Determine the [X, Y] coordinate at the center of the cell enclosing the given text.  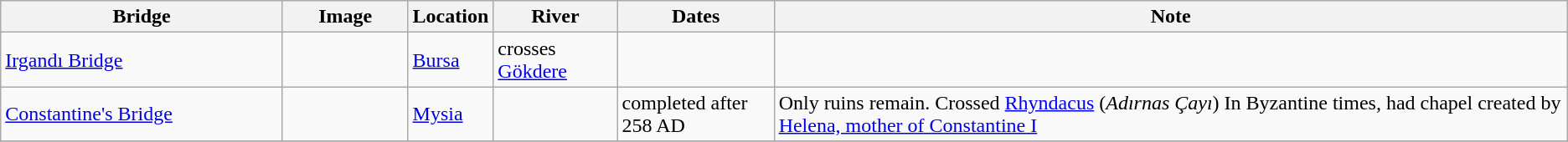
Mysia [451, 114]
Dates [695, 17]
Note [1171, 17]
River [555, 17]
Image [345, 17]
Irgandı Bridge [142, 60]
Location [451, 17]
Bursa [451, 60]
completed after 258 AD [695, 114]
Only ruins remain. Crossed Rhyndacus (Adırnas Çayı) In Byzantine times, had chapel created by Helena, mother of Constantine I [1171, 114]
crosses Gökdere [555, 60]
Constantine's Bridge [142, 114]
Bridge [142, 17]
